Locate the cell with the specified text and output its [X, Y] center coordinate. 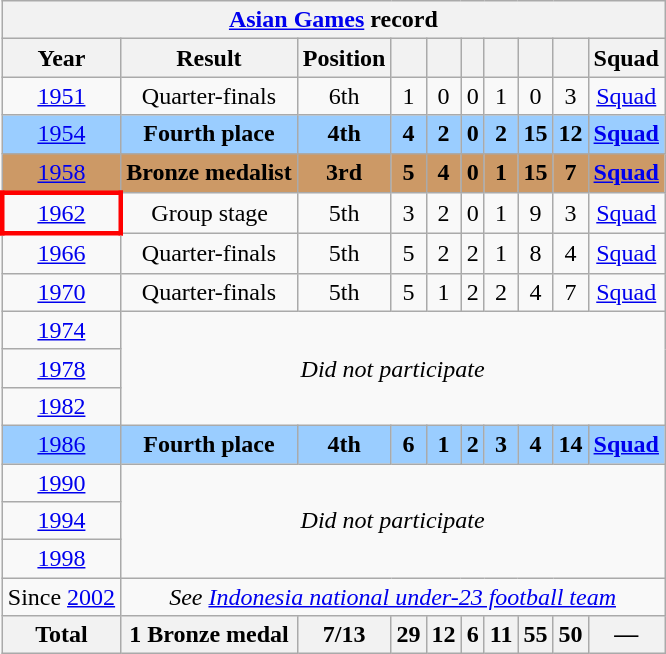
1 Bronze medal [210, 635]
1982 [61, 406]
50 [570, 635]
1978 [61, 368]
1954 [61, 134]
8 [536, 254]
1974 [61, 330]
6th [344, 96]
1986 [61, 444]
29 [408, 635]
9 [536, 214]
Since 2002 [61, 597]
1990 [61, 483]
11 [501, 635]
Position [344, 58]
Result [210, 58]
Total [61, 635]
14 [570, 444]
1998 [61, 559]
1951 [61, 96]
Bronze medalist [210, 173]
1970 [61, 292]
— [626, 635]
Year [61, 58]
1994 [61, 521]
Asian Games record [333, 20]
1962 [61, 214]
1966 [61, 254]
Group stage [210, 214]
55 [536, 635]
1958 [61, 173]
7/13 [344, 635]
3rd [344, 173]
See Indonesia national under-23 football team [393, 597]
